Find where the given text appears and provide that cell's center as (x, y) coordinate. 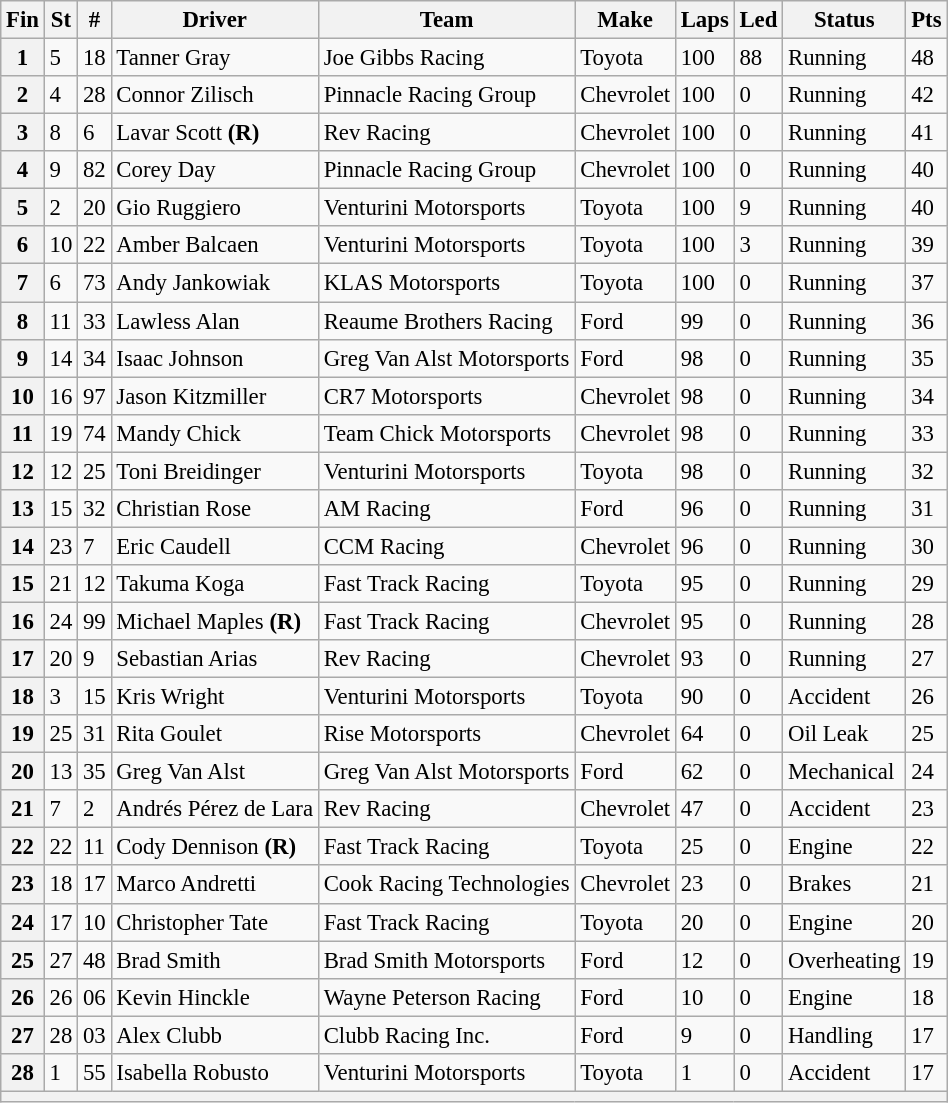
Christopher Tate (214, 922)
Eric Caudell (214, 546)
Kevin Hinckle (214, 997)
Overheating (844, 960)
42 (926, 95)
90 (704, 697)
36 (926, 321)
Status (844, 20)
Fin (23, 20)
29 (926, 584)
Andy Jankowiak (214, 283)
Alex Clubb (214, 1035)
Cook Racing Technologies (446, 885)
64 (704, 734)
Oil Leak (844, 734)
Christian Rose (214, 509)
Cody Dennison (R) (214, 847)
Marco Andretti (214, 885)
Sebastian Arias (214, 659)
Mandy Chick (214, 433)
Isabella Robusto (214, 1073)
# (94, 20)
Clubb Racing Inc. (446, 1035)
KLAS Motorsports (446, 283)
Brad Smith (214, 960)
Rita Goulet (214, 734)
Gio Ruggiero (214, 208)
97 (94, 396)
Michael Maples (R) (214, 621)
Brakes (844, 885)
Rise Motorsports (446, 734)
93 (704, 659)
Lawless Alan (214, 321)
Kris Wright (214, 697)
74 (94, 433)
39 (926, 245)
30 (926, 546)
41 (926, 133)
Takuma Koga (214, 584)
Toni Breidinger (214, 471)
Lavar Scott (R) (214, 133)
06 (94, 997)
Reaume Brothers Racing (446, 321)
Handling (844, 1035)
Joe Gibbs Racing (446, 58)
55 (94, 1073)
88 (758, 58)
62 (704, 772)
Amber Balcaen (214, 245)
St (60, 20)
Isaac Johnson (214, 358)
CCM Racing (446, 546)
AM Racing (446, 509)
37 (926, 283)
Greg Van Alst (214, 772)
Connor Zilisch (214, 95)
Led (758, 20)
Team (446, 20)
Team Chick Motorsports (446, 433)
Mechanical (844, 772)
Make (625, 20)
Jason Kitzmiller (214, 396)
CR7 Motorsports (446, 396)
47 (704, 809)
82 (94, 170)
73 (94, 283)
Pts (926, 20)
Laps (704, 20)
Corey Day (214, 170)
Brad Smith Motorsports (446, 960)
Tanner Gray (214, 58)
Driver (214, 20)
03 (94, 1035)
Wayne Peterson Racing (446, 997)
Andrés Pérez de Lara (214, 809)
